Locate the cell with the specified text and output its [X, Y] center coordinate. 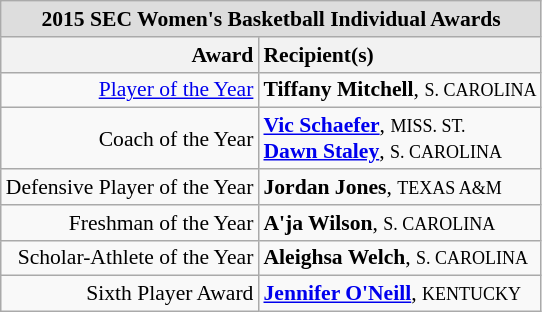
A'ja Wilson, S. CAROLINA [400, 223]
Aleighsa Welch, S. CAROLINA [400, 258]
Player of the Year [130, 90]
Defensive Player of the Year [130, 187]
Coach of the Year [130, 138]
Jordan Jones, TEXAS A&M [400, 187]
Vic Schaefer, MISS. ST.Dawn Staley, S. CAROLINA [400, 138]
Sixth Player Award [130, 294]
Jennifer O'Neill, KENTUCKY [400, 294]
Freshman of the Year [130, 223]
2015 SEC Women's Basketball Individual Awards [272, 19]
Tiffany Mitchell, S. CAROLINA [400, 90]
Award [130, 55]
Scholar-Athlete of the Year [130, 258]
Recipient(s) [400, 55]
